Find where the given text appears and provide that cell's center as [x, y] coordinate. 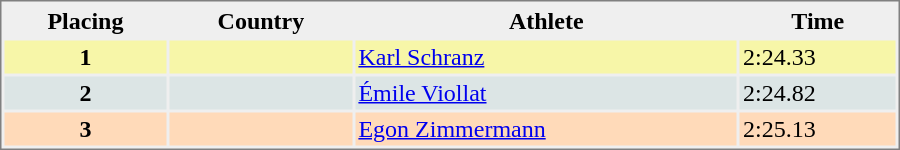
Country [260, 20]
2:24.82 [818, 92]
1 [85, 56]
Placing [85, 20]
2:24.33 [818, 56]
3 [85, 128]
Karl Schranz [546, 56]
Athlete [546, 20]
2:25.13 [818, 128]
Egon Zimmermann [546, 128]
Time [818, 20]
2 [85, 92]
Émile Viollat [546, 92]
